For the text-containing cell, return its midpoint in [x, y] coordinate format. 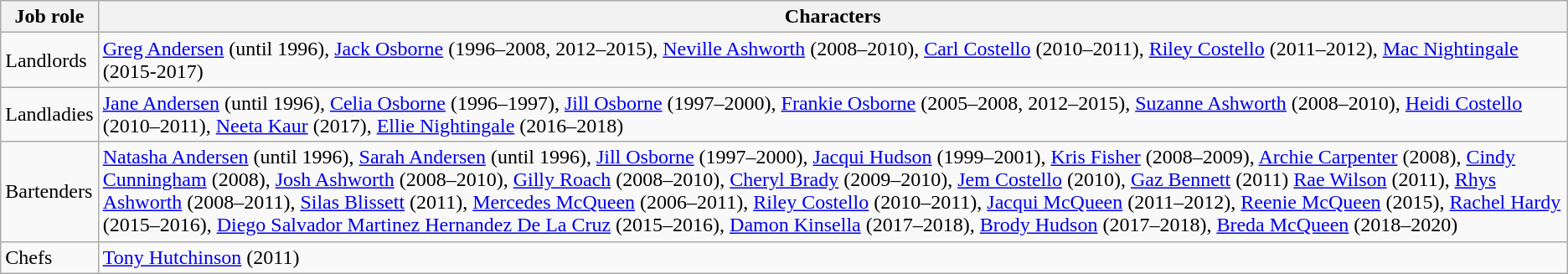
Tony Hutchinson (2011) [833, 257]
Landlords [49, 60]
Landladies [49, 114]
Job role [49, 17]
Chefs [49, 257]
Bartenders [49, 191]
Characters [833, 17]
